Locate the cell with the specified text and output its [X, Y] center coordinate. 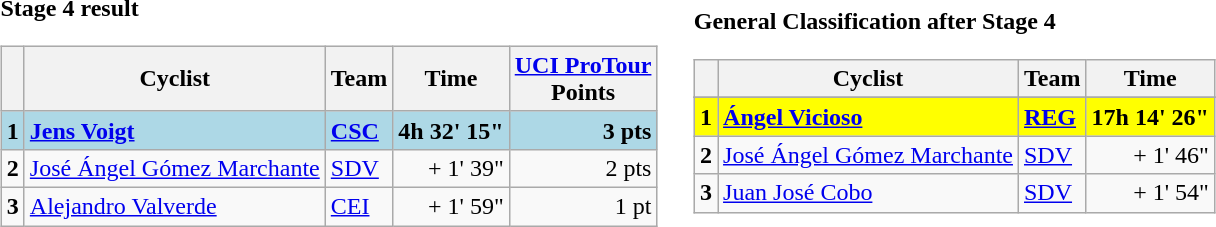
3 pts [583, 130]
CEI [359, 206]
4h 32' 15" [451, 130]
Juan José Cobo [868, 193]
Jens Voigt [174, 130]
CSC [359, 130]
Ángel Vicioso [868, 117]
2 pts [583, 168]
+ 1' 59" [451, 206]
UCI ProTourPoints [583, 78]
Alejandro Valverde [174, 206]
17h 14' 26" [1150, 117]
+ 1' 39" [451, 168]
+ 1' 54" [1150, 193]
REG [1052, 117]
+ 1' 46" [1150, 155]
1 pt [583, 206]
